Scan for the cell matching the given text and deliver its [x, y] coordinate at center. 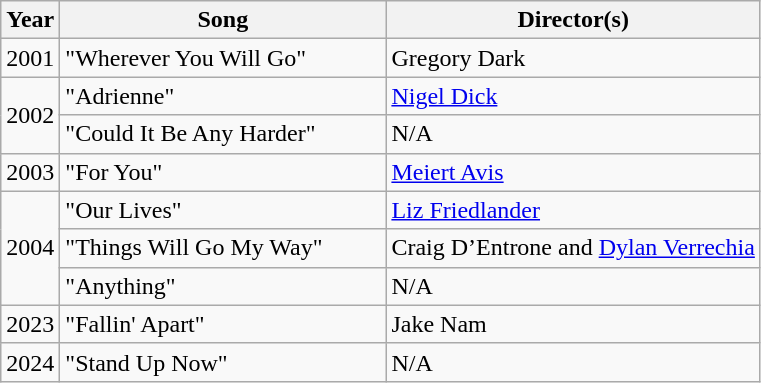
2001 [30, 58]
Craig D’Entrone and Dylan Verrechia [574, 248]
Jake Nam [574, 324]
"Adrienne" [223, 96]
Nigel Dick [574, 96]
Song [223, 20]
"Fallin' Apart" [223, 324]
2024 [30, 362]
2003 [30, 172]
Liz Friedlander [574, 210]
"Things Will Go My Way" [223, 248]
Year [30, 20]
Gregory Dark [574, 58]
"For You" [223, 172]
Meiert Avis [574, 172]
2023 [30, 324]
"Anything" [223, 286]
2004 [30, 248]
2002 [30, 115]
"Stand Up Now" [223, 362]
Director(s) [574, 20]
"Could It Be Any Harder" [223, 134]
"Our Lives" [223, 210]
"Wherever You Will Go" [223, 58]
